Output the (X, Y) coordinate of the center of the cell containing the given text.  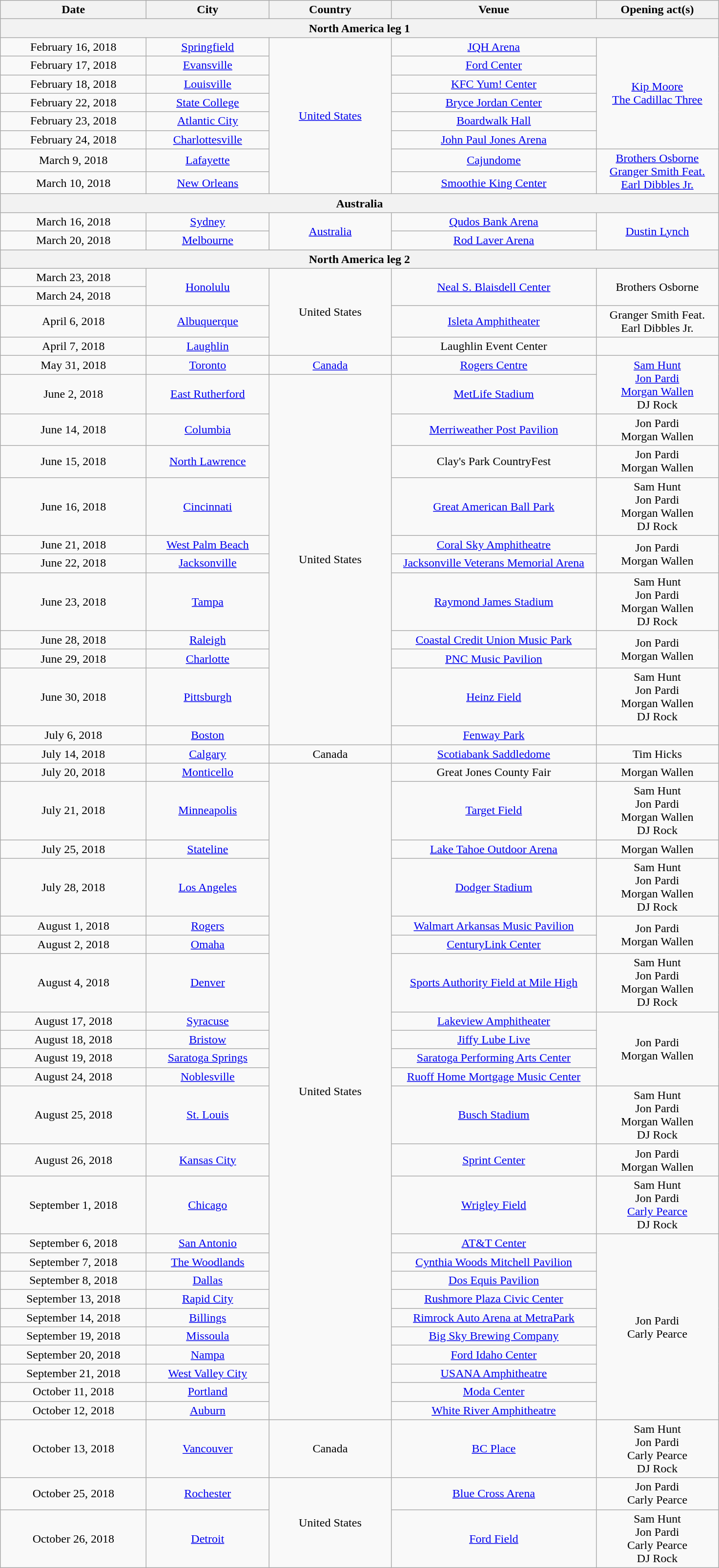
Minneapolis (208, 811)
Kip MooreThe Cadillac Three (657, 93)
October 11, 2018 (73, 1392)
White River Amphitheatre (494, 1410)
Smoothie King Center (494, 183)
August 25, 2018 (73, 1115)
Nampa (208, 1355)
September 13, 2018 (73, 1299)
July 25, 2018 (73, 849)
Missoula (208, 1336)
Louisville (208, 84)
Cynthia Woods Mitchell Pavilion (494, 1262)
Albuquerque (208, 321)
Omaha (208, 944)
Rogers (208, 926)
Dallas (208, 1281)
Laughlin Event Center (494, 346)
March 9, 2018 (73, 160)
Sprint Center (494, 1160)
June 22, 2018 (73, 563)
Rogers Centre (494, 365)
June 21, 2018 (73, 545)
Lafayette (208, 160)
May 31, 2018 (73, 365)
Brothers Osborne (657, 287)
Dos Equis Pavilion (494, 1281)
June 16, 2018 (73, 507)
February 16, 2018 (73, 47)
Stateline (208, 849)
USANA Amphitheatre (494, 1373)
April 7, 2018 (73, 346)
Scotiabank Saddledome (494, 754)
Bryce Jordan Center (494, 102)
September 8, 2018 (73, 1281)
September 1, 2018 (73, 1204)
Saratoga Performing Arts Center (494, 1058)
MetLife Stadium (494, 394)
Lake Tahoe Outdoor Arena (494, 849)
Cincinnati (208, 507)
Great Jones County Fair (494, 773)
Denver (208, 983)
East Rutherford (208, 394)
August 19, 2018 (73, 1058)
Target Field (494, 811)
August 18, 2018 (73, 1039)
Boston (208, 735)
Rimrock Auto Arena at MetraPark (494, 1318)
August 2, 2018 (73, 944)
Jacksonville (208, 563)
Ford Field (494, 1538)
San Antonio (208, 1243)
Rochester (208, 1493)
June 29, 2018 (73, 658)
Merriweather Post Pavilion (494, 429)
North Lawrence (208, 462)
Isleta Amphitheater (494, 321)
New Orleans (208, 183)
October 26, 2018 (73, 1538)
October 13, 2018 (73, 1448)
February 23, 2018 (73, 121)
August 24, 2018 (73, 1077)
Ruoff Home Mortgage Music Center (494, 1077)
Noblesville (208, 1077)
North America leg 1 (359, 28)
Honolulu (208, 287)
February 24, 2018 (73, 140)
Ford Idaho Center (494, 1355)
Charlotte (208, 658)
Sports Authority Field at Mile High (494, 983)
June 28, 2018 (73, 640)
July 28, 2018 (73, 887)
Neal S. Blaisdell Center (494, 287)
Granger Smith Feat. Earl Dibbles Jr. (657, 321)
City (208, 10)
Atlantic City (208, 121)
Country (330, 10)
North America leg 2 (359, 259)
February 17, 2018 (73, 65)
Moda Center (494, 1392)
August 17, 2018 (73, 1021)
KFC Yum! Center (494, 84)
August 4, 2018 (73, 983)
July 20, 2018 (73, 773)
Wrigley Field (494, 1204)
Great American Ball Park (494, 507)
Melbourne (208, 240)
Heinz Field (494, 697)
Ford Center (494, 65)
Auburn (208, 1410)
February 18, 2018 (73, 84)
March 24, 2018 (73, 296)
Date (73, 10)
Venue (494, 10)
September 6, 2018 (73, 1243)
August 26, 2018 (73, 1160)
The Woodlands (208, 1262)
St. Louis (208, 1115)
June 14, 2018 (73, 429)
Bristow (208, 1039)
Sydney (208, 222)
Portland (208, 1392)
July 21, 2018 (73, 811)
Clay's Park CountryFest (494, 462)
Los Angeles (208, 887)
Qudos Bank Arena (494, 222)
April 6, 2018 (73, 321)
September 19, 2018 (73, 1336)
West Valley City (208, 1373)
February 22, 2018 (73, 102)
John Paul Jones Arena (494, 140)
Syracuse (208, 1021)
Dodger Stadium (494, 887)
State College (208, 102)
Rapid City (208, 1299)
March 23, 2018 (73, 278)
September 20, 2018 (73, 1355)
Fenway Park (494, 735)
Rod Laver Arena (494, 240)
Jacksonville Veterans Memorial Arena (494, 563)
September 14, 2018 (73, 1318)
JQH Arena (494, 47)
Boardwalk Hall (494, 121)
Jiffy Lube Live (494, 1039)
September 7, 2018 (73, 1262)
July 14, 2018 (73, 754)
Lakeview Amphitheater (494, 1021)
Busch Stadium (494, 1115)
Rushmore Plaza Civic Center (494, 1299)
Coral Sky Amphitheatre (494, 545)
Dustin Lynch (657, 231)
Blue Cross Arena (494, 1493)
Charlottesville (208, 140)
BC Place (494, 1448)
Brothers OsborneGranger Smith Feat. Earl Dibbles Jr. (657, 171)
Pittsburgh (208, 697)
AT&T Center (494, 1243)
West Palm Beach (208, 545)
Raleigh (208, 640)
Billings (208, 1318)
Columbia (208, 429)
October 12, 2018 (73, 1410)
Calgary (208, 754)
Walmart Arkansas Music Pavilion (494, 926)
Springfield (208, 47)
Toronto (208, 365)
Tim Hicks (657, 754)
Cajundome (494, 160)
Monticello (208, 773)
Opening act(s) (657, 10)
Coastal Credit Union Music Park (494, 640)
Vancouver (208, 1448)
Detroit (208, 1538)
July 6, 2018 (73, 735)
Evansville (208, 65)
March 10, 2018 (73, 183)
CenturyLink Center (494, 944)
PNC Music Pavilion (494, 658)
Tampa (208, 601)
August 1, 2018 (73, 926)
March 16, 2018 (73, 222)
September 21, 2018 (73, 1373)
June 2, 2018 (73, 394)
Kansas City (208, 1160)
March 20, 2018 (73, 240)
Raymond James Stadium (494, 601)
Big Sky Brewing Company (494, 1336)
June 23, 2018 (73, 601)
October 25, 2018 (73, 1493)
Saratoga Springs (208, 1058)
Chicago (208, 1204)
Laughlin (208, 346)
June 15, 2018 (73, 462)
June 30, 2018 (73, 697)
